For the text-containing cell, return its midpoint in [X, Y] coordinate format. 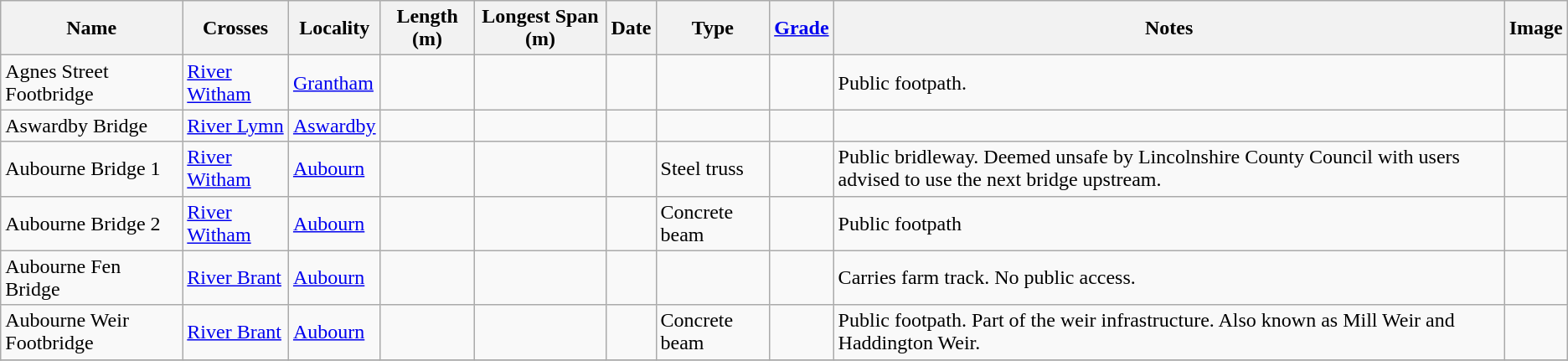
Public footpath. Part of the weir infrastructure. Also known as Mill Weir and Haddington Weir. [1169, 332]
Public footpath. [1169, 82]
Longest Span (m) [540, 28]
Aubourne Bridge 2 [92, 223]
Locality [334, 28]
Aubourne Bridge 1 [92, 169]
Notes [1169, 28]
Aubourne Weir Footbridge [92, 332]
Date [632, 28]
Agnes Street Footbridge [92, 82]
Aswardby Bridge [92, 126]
Carries farm track. No public access. [1169, 278]
Public footpath [1169, 223]
Grade [802, 28]
Image [1536, 28]
Aswardby [334, 126]
River Lymn [236, 126]
Steel truss [713, 169]
Type [713, 28]
Name [92, 28]
Aubourne Fen Bridge [92, 278]
Crosses [236, 28]
Length (m) [427, 28]
Public bridleway. Deemed unsafe by Lincolnshire County Council with users advised to use the next bridge upstream. [1169, 169]
Grantham [334, 82]
